For the text-containing cell, return its midpoint in [x, y] coordinate format. 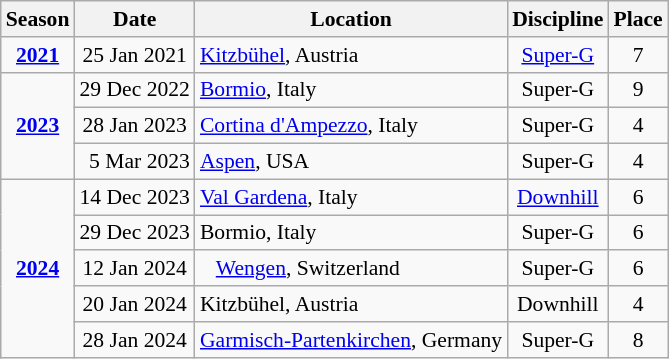
Discipline [558, 19]
29 Dec 2022 [134, 90]
20 Jan 2024 [134, 304]
8 [638, 340]
28 Jan 2024 [134, 340]
14 Dec 2023 [134, 197]
Aspen, USA [351, 162]
25 Jan 2021 [134, 55]
Cortina d'Ampezzo, Italy [351, 126]
Val Gardena, Italy [351, 197]
Garmisch-Partenkirchen, Germany [351, 340]
9 [638, 90]
12 Jan 2024 [134, 269]
7 [638, 55]
Wengen, Switzerland [351, 269]
Date [134, 19]
2021 [38, 55]
Place [638, 19]
Season [38, 19]
2024 [38, 268]
28 Jan 2023 [134, 126]
5 Mar 2023 [134, 162]
Location [351, 19]
2023 [38, 126]
29 Dec 2023 [134, 233]
